Identify which cell holds the provided text, then report its [x, y] central coordinate. 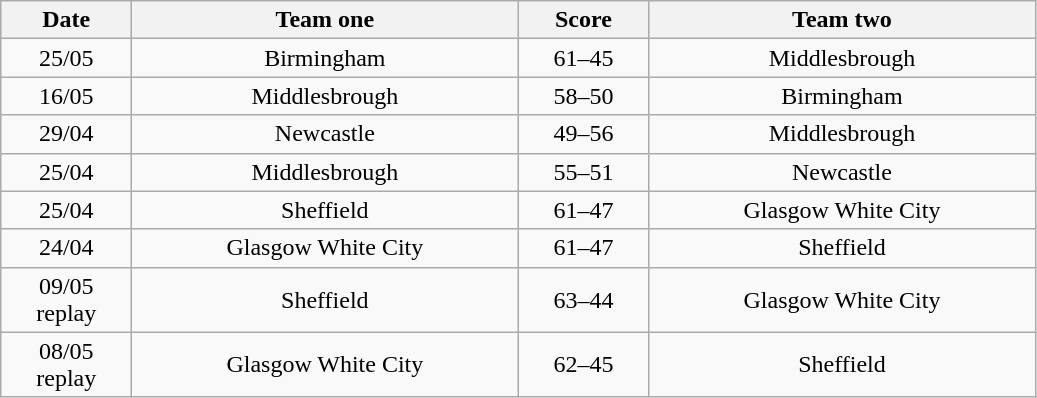
Team one [325, 20]
61–45 [584, 58]
09/05replay [66, 300]
Score [584, 20]
Team two [842, 20]
16/05 [66, 96]
25/05 [66, 58]
55–51 [584, 172]
08/05replay [66, 364]
Date [66, 20]
63–44 [584, 300]
29/04 [66, 134]
58–50 [584, 96]
62–45 [584, 364]
24/04 [66, 248]
49–56 [584, 134]
